Provide the [x, y] coordinate of the cell's center where the given text is located.  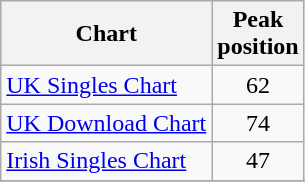
UK Download Chart [106, 123]
Irish Singles Chart [106, 161]
UK Singles Chart [106, 85]
47 [258, 161]
Peakposition [258, 34]
74 [258, 123]
Chart [106, 34]
62 [258, 85]
